From the cell containing the given text, extract its center point as [X, Y] coordinate. 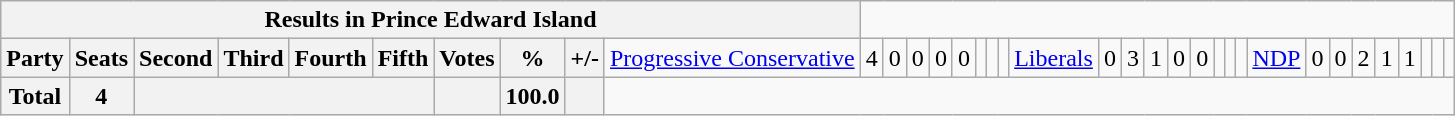
Fourth [330, 58]
Votes [467, 58]
Second [176, 58]
Fifth [403, 58]
Party [35, 58]
Results in Prince Edward Island [430, 20]
2 [1364, 58]
Progressive Conservative [732, 58]
Total [35, 96]
NDP [1276, 58]
Third [254, 58]
% [532, 58]
3 [1132, 58]
100.0 [532, 96]
+/- [584, 58]
Seats [101, 58]
Liberals [1054, 58]
